Capture the cell that displays the provided text and extract its [x, y] central coordinate. 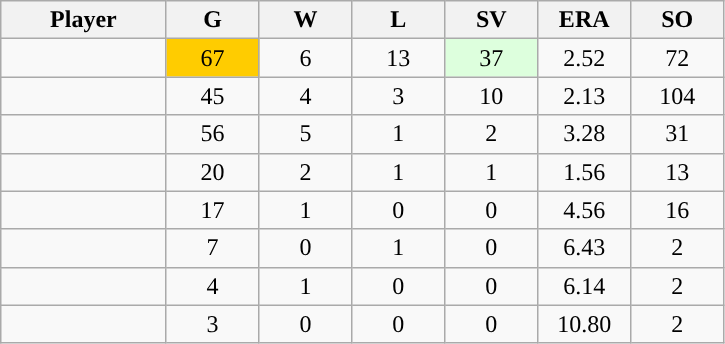
56 [212, 134]
20 [212, 172]
1.56 [584, 172]
45 [212, 96]
2.13 [584, 96]
6.43 [584, 248]
10.80 [584, 324]
72 [678, 58]
16 [678, 210]
5 [306, 134]
6.14 [584, 286]
Player [84, 20]
31 [678, 134]
ERA [584, 20]
W [306, 20]
6 [306, 58]
SO [678, 20]
3.28 [584, 134]
17 [212, 210]
L [398, 20]
7 [212, 248]
10 [492, 96]
4.56 [584, 210]
G [212, 20]
67 [212, 58]
37 [492, 58]
SV [492, 20]
2.52 [584, 58]
104 [678, 96]
